Return [x, y] of the center of cell containing provided text 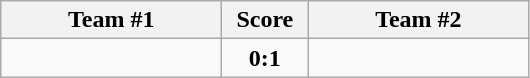
0:1 [265, 58]
Team #2 [418, 20]
Team #1 [112, 20]
Score [265, 20]
